Provide the [X, Y] coordinate of the cell's center where the given text is located.  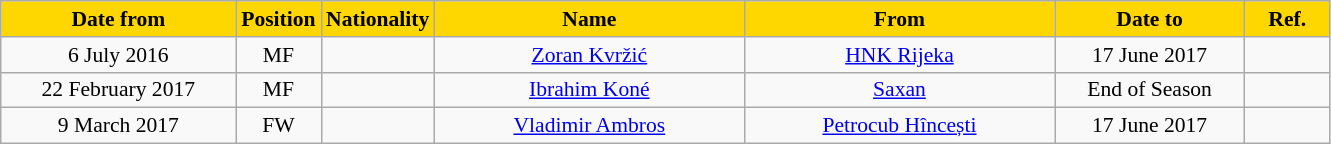
Nationality [378, 19]
Date from [118, 19]
Saxan [899, 90]
Petrocub Hîncești [899, 126]
6 July 2016 [118, 55]
From [899, 19]
Position [278, 19]
HNK Rijeka [899, 55]
End of Season [1150, 90]
Ibrahim Koné [589, 90]
Name [589, 19]
Zoran Kvržić [589, 55]
Ref. [1288, 19]
9 March 2017 [118, 126]
Date to [1150, 19]
22 February 2017 [118, 90]
FW [278, 126]
Vladimir Ambros [589, 126]
